From the cell containing the given text, extract its center point as (X, Y) coordinate. 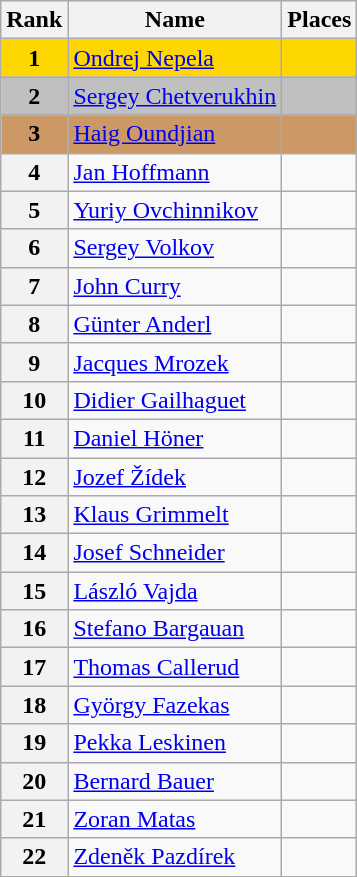
13 (34, 515)
Jacques Mrozek (175, 362)
Bernard Bauer (175, 781)
Yuriy Ovchinnikov (175, 210)
22 (34, 857)
7 (34, 286)
Klaus Grimmelt (175, 515)
19 (34, 743)
Haig Oundjian (175, 134)
Thomas Callerud (175, 667)
Name (175, 20)
Pekka Leskinen (175, 743)
Jan Hoffmann (175, 172)
6 (34, 248)
1 (34, 58)
2 (34, 96)
15 (34, 591)
20 (34, 781)
4 (34, 172)
12 (34, 477)
László Vajda (175, 591)
Didier Gailhaguet (175, 400)
John Curry (175, 286)
8 (34, 324)
Ondrej Nepela (175, 58)
5 (34, 210)
Rank (34, 20)
Günter Anderl (175, 324)
11 (34, 438)
Jozef Žídek (175, 477)
10 (34, 400)
Zoran Matas (175, 819)
18 (34, 705)
17 (34, 667)
3 (34, 134)
14 (34, 553)
21 (34, 819)
Josef Schneider (175, 553)
16 (34, 629)
Sergey Chetverukhin (175, 96)
György Fazekas (175, 705)
Daniel Höner (175, 438)
Stefano Bargauan (175, 629)
9 (34, 362)
Sergey Volkov (175, 248)
Zdeněk Pazdírek (175, 857)
Places (320, 20)
